Search for the cell housing the specified text and yield its (x, y) center coordinate. 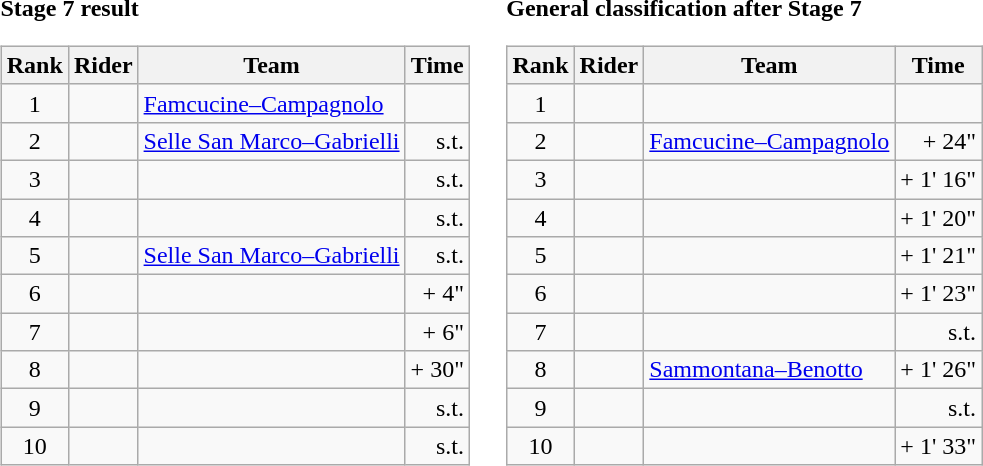
+ 1' 21" (938, 256)
+ 1' 16" (938, 179)
+ 1' 26" (938, 370)
+ 4" (437, 294)
+ 1' 33" (938, 446)
Sammontana–Benotto (770, 370)
+ 1' 20" (938, 217)
+ 6" (437, 332)
+ 1' 23" (938, 294)
+ 24" (938, 141)
+ 30" (437, 370)
